Find where the given text appears and provide that cell's center as (X, Y) coordinate. 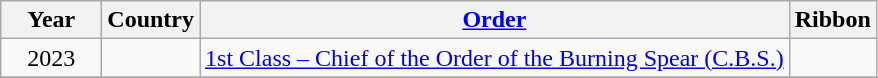
2023 (52, 58)
1st Class – Chief of the Order of the Burning Spear (C.B.S.) (495, 58)
Year (52, 20)
Country (151, 20)
Order (495, 20)
Ribbon (832, 20)
